Identify which cell holds the provided text, then report its [X, Y] central coordinate. 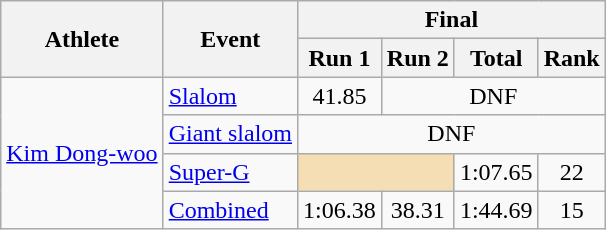
Run 1 [340, 58]
Combined [230, 210]
15 [572, 210]
Run 2 [418, 58]
1:06.38 [340, 210]
Total [496, 58]
38.31 [418, 210]
Slalom [230, 96]
Athlete [82, 39]
Event [230, 39]
Final [452, 20]
41.85 [340, 96]
Kim Dong-woo [82, 153]
Rank [572, 58]
1:44.69 [496, 210]
22 [572, 172]
Super-G [230, 172]
Giant slalom [230, 134]
1:07.65 [496, 172]
